Provide the [X, Y] coordinate of the cell's center where the given text is located.  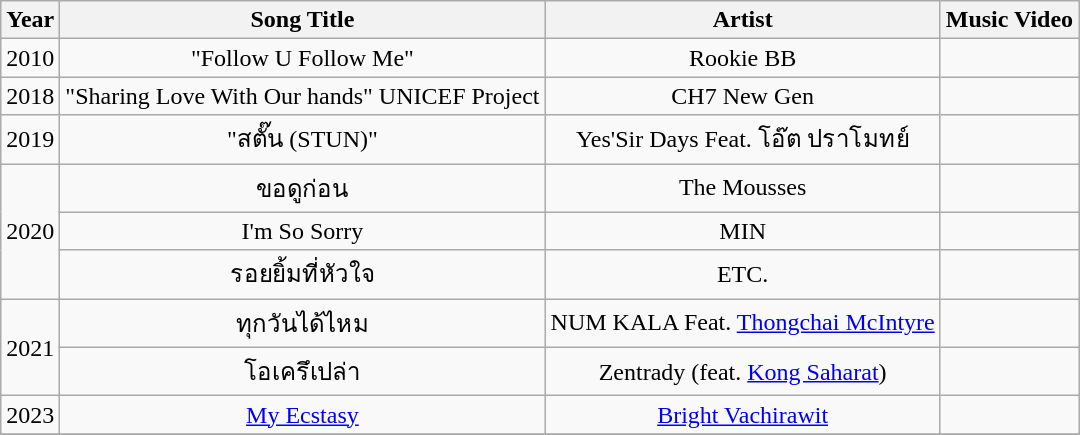
2019 [30, 140]
Bright Vachirawit [742, 415]
2021 [30, 348]
Song Title [302, 20]
The Mousses [742, 188]
ขอดูก่อน [302, 188]
CH7 New Gen [742, 96]
Artist [742, 20]
MIN [742, 231]
"สตั๊น (STUN)" [302, 140]
ETC. [742, 274]
My Ecstasy [302, 415]
รอยยิ้มที่หัวใจ [302, 274]
Music Video [1009, 20]
Zentrady (feat. Kong Saharat) [742, 372]
2010 [30, 58]
"Sharing Love With Our hands" UNICEF Project [302, 96]
2020 [30, 232]
โอเครึเปล่า [302, 372]
2018 [30, 96]
Yes'Sir Days Feat. โอ๊ต ปราโมทย์ [742, 140]
Year [30, 20]
ทุกวันได้ไหม [302, 324]
NUM KALA Feat. Thongchai McIntyre [742, 324]
"Follow U Follow Me" [302, 58]
2023 [30, 415]
Rookie BB [742, 58]
I'm So Sorry [302, 231]
